Return the [x, y] coordinate for the center point of the cell that contains the specified text.  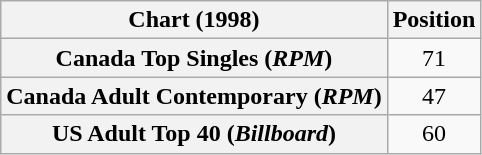
71 [434, 58]
Canada Top Singles (RPM) [194, 58]
Position [434, 20]
US Adult Top 40 (Billboard) [194, 134]
47 [434, 96]
60 [434, 134]
Canada Adult Contemporary (RPM) [194, 96]
Chart (1998) [194, 20]
